Extract the (x, y) coordinate from the center of the cell holding the provided text.  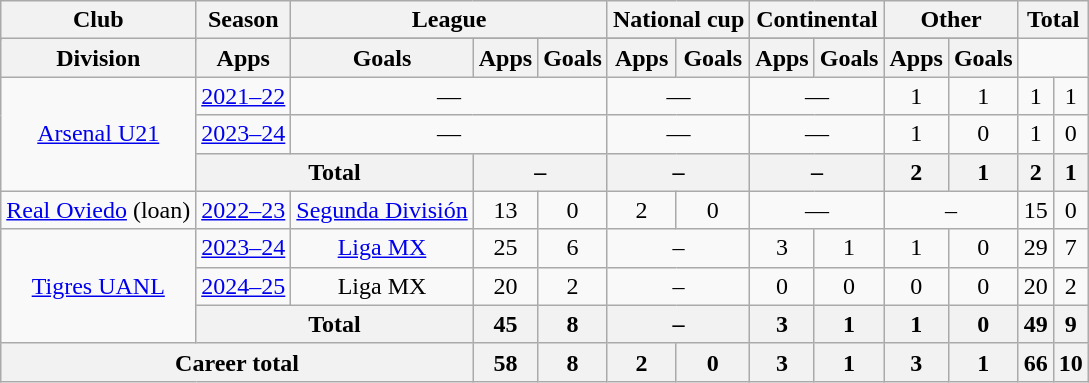
7 (1070, 248)
Segunda División (382, 210)
49 (1036, 324)
25 (505, 248)
Continental (817, 20)
29 (1036, 248)
Other (951, 20)
58 (505, 362)
13 (505, 210)
9 (1070, 324)
National cup (678, 20)
Career total (237, 362)
2022–23 (244, 210)
Club (98, 20)
6 (573, 248)
Tigres UANL (98, 286)
Arsenal U21 (98, 134)
15 (1036, 210)
League (450, 20)
10 (1070, 362)
Division (98, 58)
Real Oviedo (loan) (98, 210)
2021–22 (244, 96)
Season (244, 20)
2024–25 (244, 286)
66 (1036, 362)
45 (505, 324)
